Find where the given text appears and provide that cell's center as [X, Y] coordinate. 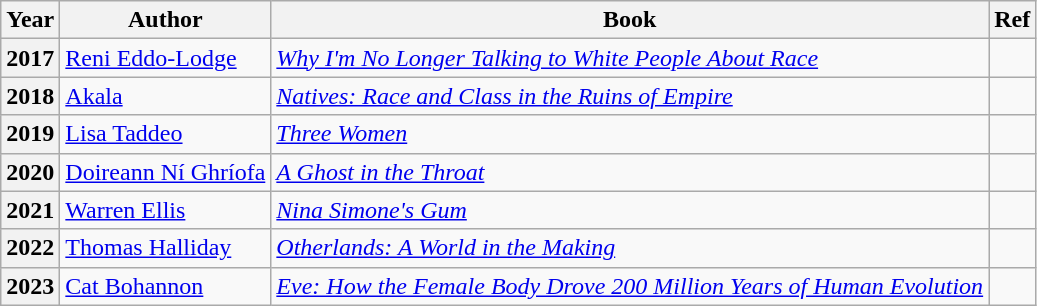
Eve: How the Female Body Drove 200 Million Years of Human Evolution [630, 286]
Warren Ellis [166, 210]
2023 [30, 286]
Ref [1012, 20]
Author [166, 20]
Book [630, 20]
2020 [30, 172]
Akala [166, 96]
Lisa Taddeo [166, 134]
Three Women [630, 134]
Cat Bohannon [166, 286]
Otherlands: A World in the Making [630, 248]
Doireann Ní Ghríofa [166, 172]
Why I'm No Longer Talking to White People About Race [630, 58]
2019 [30, 134]
Year [30, 20]
2017 [30, 58]
2021 [30, 210]
2022 [30, 248]
Thomas Halliday [166, 248]
Nina Simone's Gum [630, 210]
Natives: Race and Class in the Ruins of Empire [630, 96]
2018 [30, 96]
A Ghost in the Throat [630, 172]
Reni Eddo-Lodge [166, 58]
